Determine the (x, y) coordinate at the center of the cell enclosing the given text.  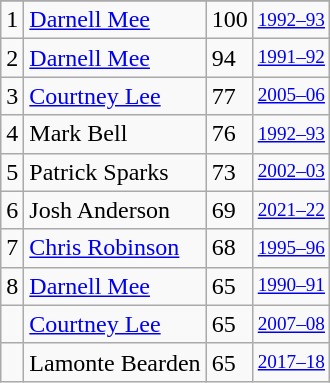
2002–03 (291, 172)
1990–91 (291, 286)
77 (230, 96)
Lamonte Bearden (115, 362)
2017–18 (291, 362)
1 (12, 20)
5 (12, 172)
6 (12, 210)
100 (230, 20)
2021–22 (291, 210)
1995–96 (291, 248)
94 (230, 58)
76 (230, 134)
2005–06 (291, 96)
Patrick Sparks (115, 172)
8 (12, 286)
Chris Robinson (115, 248)
1991–92 (291, 58)
4 (12, 134)
Josh Anderson (115, 210)
2007–08 (291, 324)
68 (230, 248)
69 (230, 210)
3 (12, 96)
7 (12, 248)
2 (12, 58)
Mark Bell (115, 134)
73 (230, 172)
